Extract the [x, y] coordinate from the center of the cell holding the provided text.  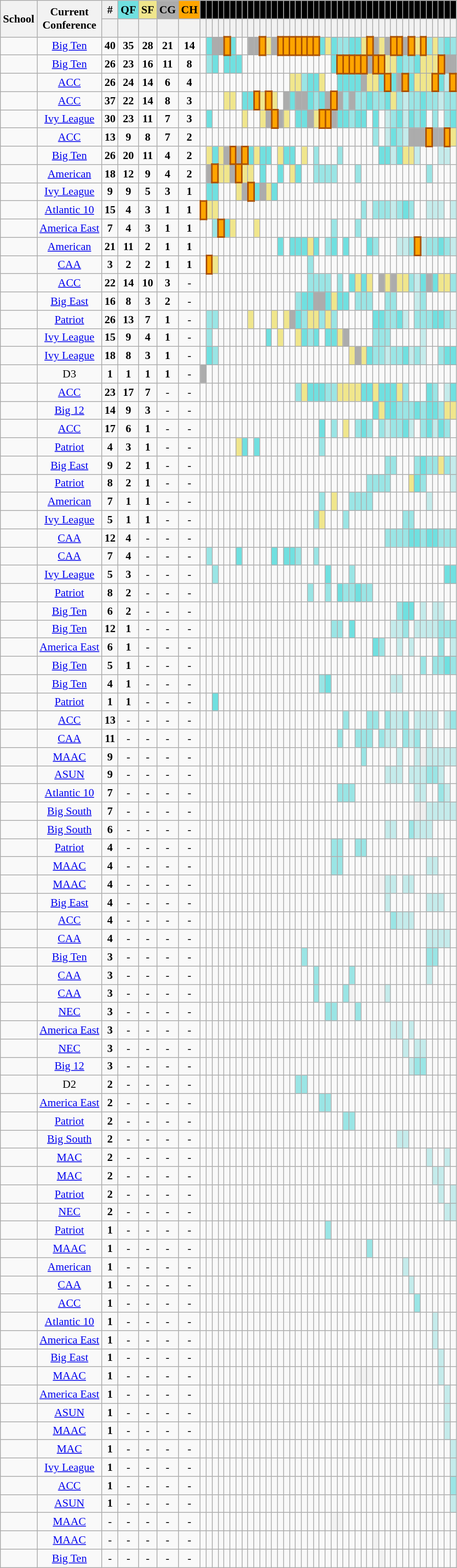
28 [147, 46]
# [110, 10]
School [18, 18]
30 [110, 119]
10 [147, 283]
35 [128, 46]
40 [110, 46]
CurrentConference [70, 18]
D2 [70, 1085]
24 [128, 83]
SF [147, 10]
D3 [70, 374]
QF [128, 10]
CH [189, 10]
CG [168, 10]
20 [128, 155]
37 [110, 101]
